Provide the [X, Y] coordinate of the cell's center where the given text is located.  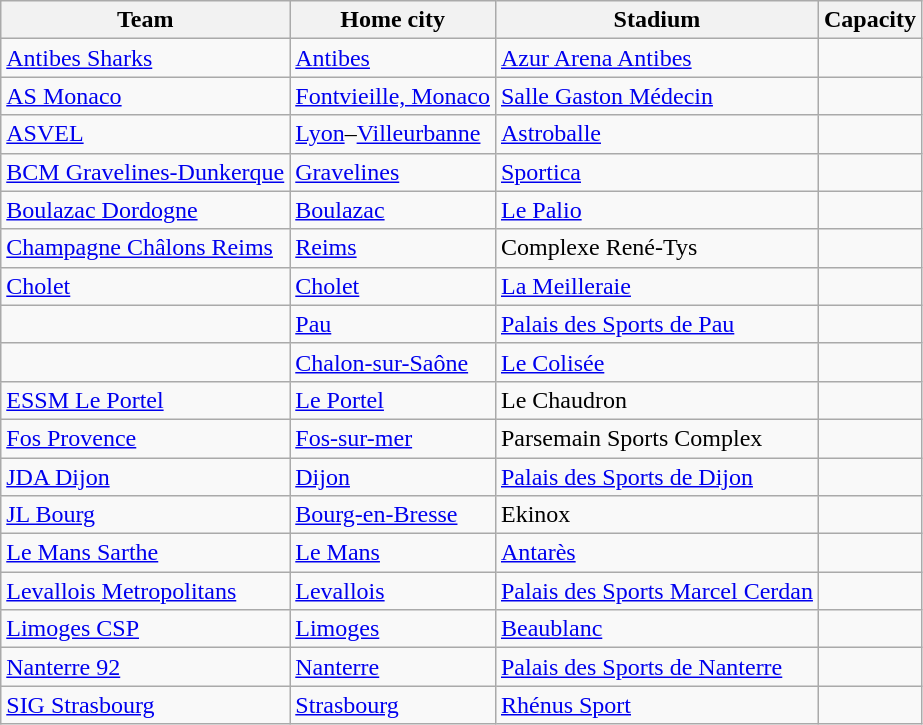
Limoges CSP [146, 629]
Nanterre 92 [146, 667]
Antarès [656, 553]
Nanterre [393, 667]
Boulazac Dordogne [146, 210]
Le Portel [393, 400]
Limoges [393, 629]
Le Mans Sarthe [146, 553]
Le Colisée [656, 362]
Rhénus Sport [656, 705]
BCM Gravelines-Dunkerque [146, 172]
Home city [393, 20]
Le Chaudron [656, 400]
Palais des Sports de Pau [656, 324]
Champagne Châlons Reims [146, 248]
Antibes [393, 58]
Azur Arena Antibes [656, 58]
La Meilleraie [656, 286]
JL Bourg [146, 515]
Strasbourg [393, 705]
Sportica [656, 172]
Levallois Metropolitans [146, 591]
Fos Provence [146, 438]
Boulazac [393, 210]
Bourg-en-Bresse [393, 515]
Antibes Sharks [146, 58]
Chalon-sur-Saône [393, 362]
Parsemain Sports Complex [656, 438]
Reims [393, 248]
Levallois [393, 591]
Stadium [656, 20]
Complexe René-Tys [656, 248]
Le Palio [656, 210]
SIG Strasbourg [146, 705]
Palais des Sports de Nanterre [656, 667]
Pau [393, 324]
Palais des Sports Marcel Cerdan [656, 591]
JDA Dijon [146, 477]
Beaublanc [656, 629]
Ekinox [656, 515]
Fontvieille, Monaco [393, 96]
Capacity [870, 20]
Palais des Sports de Dijon [656, 477]
Le Mans [393, 553]
AS Monaco [146, 96]
Astroballe [656, 134]
ESSM Le Portel [146, 400]
Lyon–Villeurbanne [393, 134]
Gravelines [393, 172]
Dijon [393, 477]
Salle Gaston Médecin [656, 96]
ASVEL [146, 134]
Team [146, 20]
Fos-sur-mer [393, 438]
